Find where the given text appears and provide that cell's center as (X, Y) coordinate. 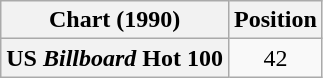
Position (276, 20)
US Billboard Hot 100 (115, 58)
Chart (1990) (115, 20)
42 (276, 58)
